Return the [X, Y] coordinate for the center point of the cell that contains the specified text.  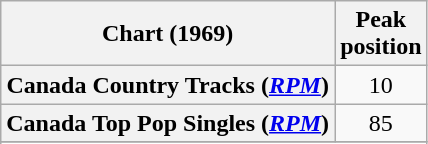
10 [381, 85]
Chart (1969) [168, 34]
Peakposition [381, 34]
Canada Top Pop Singles (RPM) [168, 123]
85 [381, 123]
Canada Country Tracks (RPM) [168, 85]
